Identify which cell holds the provided text, then report its (x, y) central coordinate. 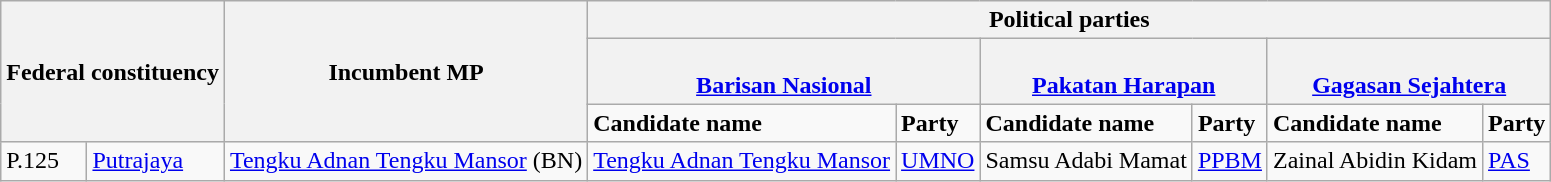
P.125 (44, 161)
Political parties (1070, 20)
Pakatan Harapan (1124, 72)
Zainal Abidin Kidam (1374, 161)
Samsu Adabi Mamat (1086, 161)
Barisan Nasional (784, 72)
Gagasan Sejahtera (1408, 72)
Incumbent MP (406, 72)
PPBM (1230, 161)
PAS (1517, 161)
Tengku Adnan Tengku Mansor (BN) (406, 161)
UMNO (938, 161)
Tengku Adnan Tengku Mansor (742, 161)
Putrajaya (156, 161)
Federal constituency (113, 72)
